Return (x, y) of the center of cell containing provided text 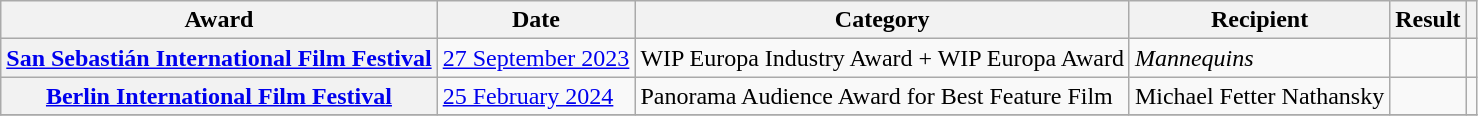
San Sebastián International Film Festival (219, 58)
27 September 2023 (536, 58)
Recipient (1259, 20)
Date (536, 20)
WIP Europa Industry Award + WIP Europa Award (882, 58)
25 February 2024 (536, 96)
Panorama Audience Award for Best Feature Film (882, 96)
Michael Fetter Nathansky (1259, 96)
Berlin International Film Festival (219, 96)
Category (882, 20)
Award (219, 20)
Result (1428, 20)
Mannequins (1259, 58)
